Extract the [x, y] coordinate from the center of the cell holding the provided text.  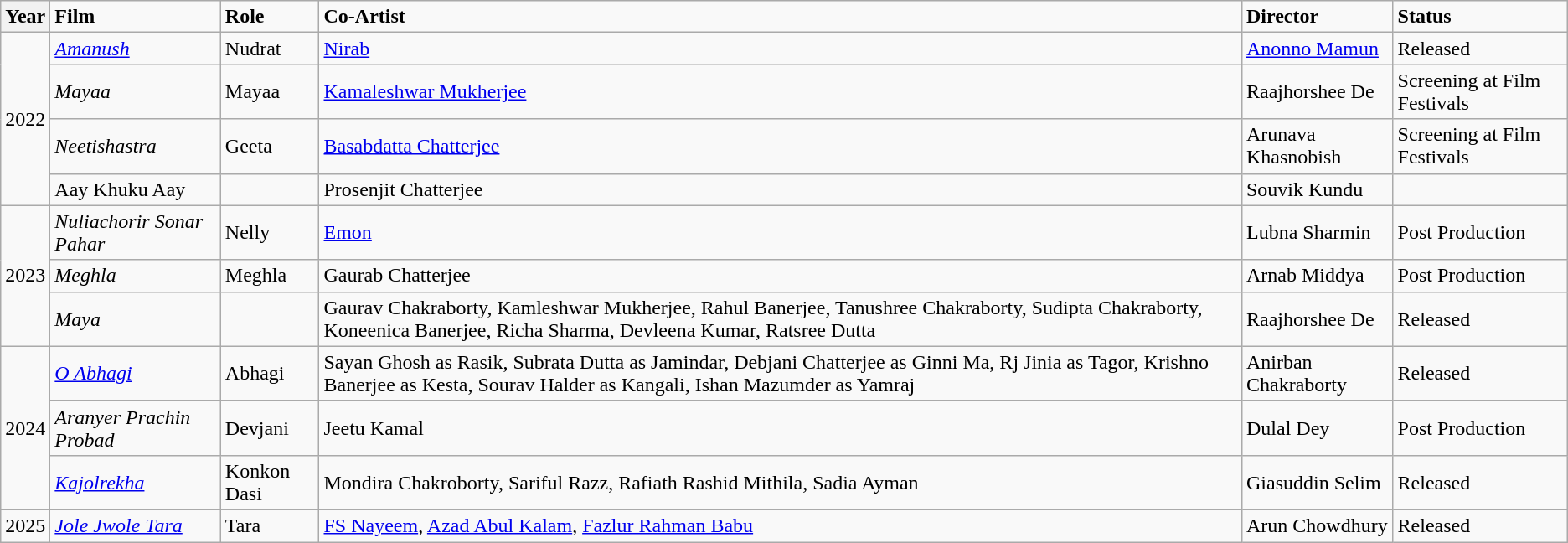
O Abhagi [136, 374]
Kajolrekha [136, 483]
Devjani [270, 427]
Arnab Middya [1317, 276]
Role [270, 17]
Abhagi [270, 374]
Co-Artist [781, 17]
Dulal Dey [1317, 427]
Kamaleshwar Mukherjee [781, 92]
Neetishastra [136, 146]
Nuliachorir Sonar Pahar [136, 233]
2022 [25, 119]
Prosenjit Chatterjee [781, 189]
Lubna Sharmin [1317, 233]
Geeta [270, 146]
Gaurab Chatterjee [781, 276]
Giasuddin Selim [1317, 483]
Konkon Dasi [270, 483]
Souvik Kundu [1317, 189]
Status [1480, 17]
Tara [270, 525]
Director [1317, 17]
Year [25, 17]
Film [136, 17]
Aay Khuku Aay [136, 189]
Nelly [270, 233]
Basabdatta Chatterjee [781, 146]
FS Nayeem, Azad Abul Kalam, Fazlur Rahman Babu [781, 525]
Aranyer Prachin Probad [136, 427]
Nirab [781, 49]
2024 [25, 427]
Jeetu Kamal [781, 427]
2025 [25, 525]
Anonno Mamun [1317, 49]
Mondira Chakroborty, Sariful Razz, Rafiath Rashid Mithila, Sadia Ayman [781, 483]
Jole Jwole Tara [136, 525]
Anirban Chakraborty [1317, 374]
Emon [781, 233]
Arunava Khasnobish [1317, 146]
Nudrat [270, 49]
Arun Chowdhury [1317, 525]
Maya [136, 318]
Amanush [136, 49]
2023 [25, 276]
